Extract the (X, Y) coordinate from the center of the cell holding the provided text.  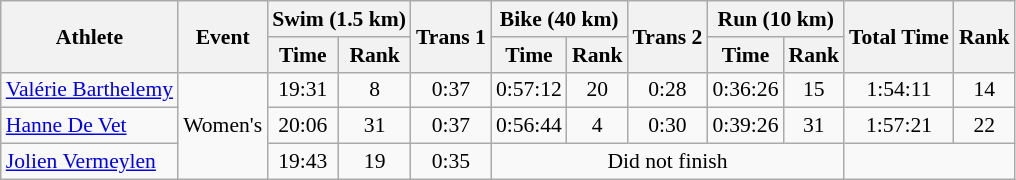
8 (374, 90)
15 (814, 90)
0:36:26 (745, 90)
Trans 1 (451, 36)
0:28 (668, 90)
0:39:26 (745, 126)
19 (374, 162)
14 (984, 90)
Bike (40 km) (560, 19)
1:54:11 (899, 90)
4 (598, 126)
20 (598, 90)
22 (984, 126)
Trans 2 (668, 36)
0:30 (668, 126)
Women's (222, 126)
0:56:44 (529, 126)
Valérie Barthelemy (90, 90)
19:43 (302, 162)
Hanne De Vet (90, 126)
Swim (1.5 km) (339, 19)
Run (10 km) (776, 19)
Athlete (90, 36)
0:35 (451, 162)
0:57:12 (529, 90)
Did not finish (668, 162)
20:06 (302, 126)
Jolien Vermeylen (90, 162)
1:57:21 (899, 126)
19:31 (302, 90)
Total Time (899, 36)
Event (222, 36)
